Determine the [x, y] coordinate at the center of the cell enclosing the given text.  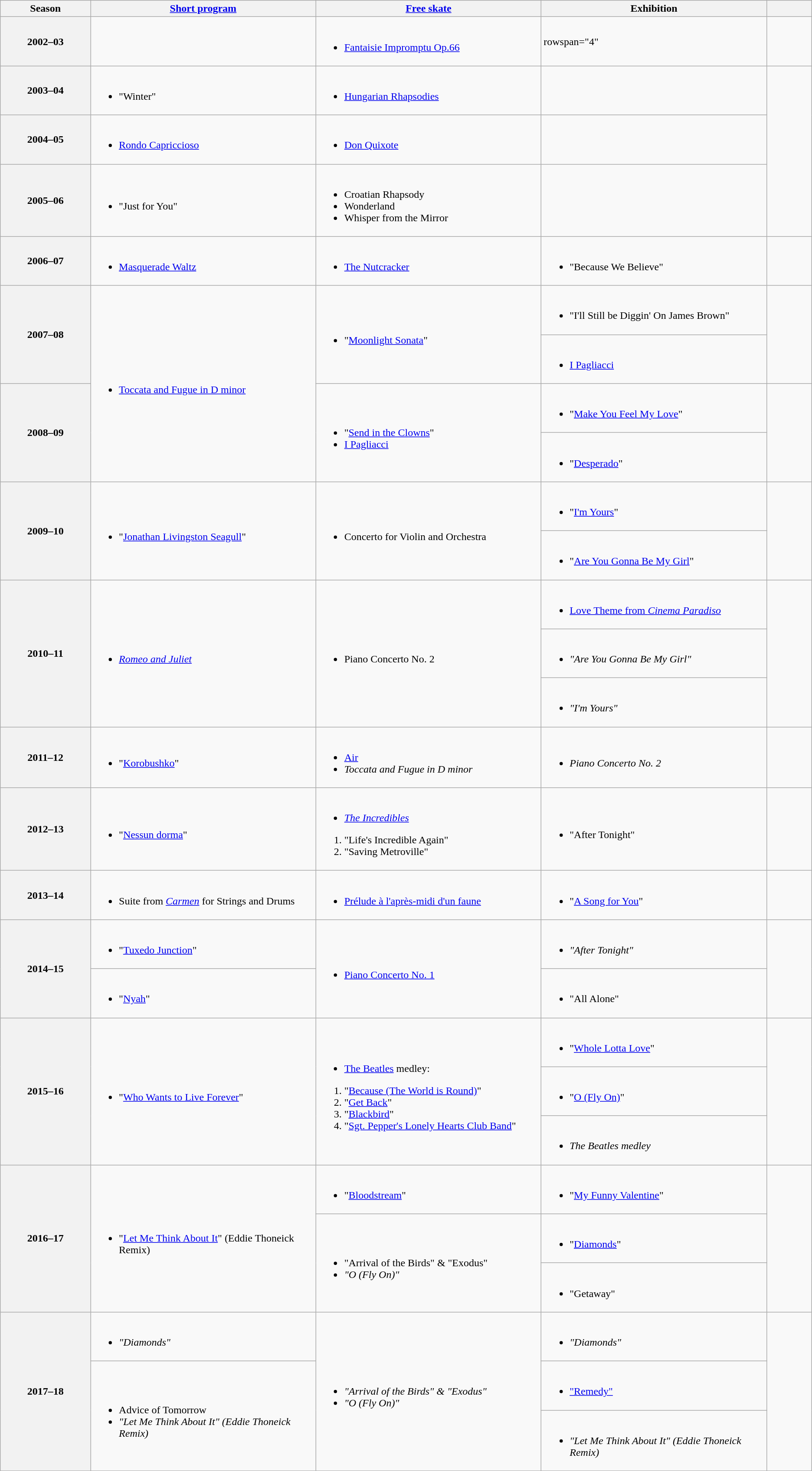
2009–10 [46, 531]
2016–17 [46, 1238]
"Jonathan Livingston Seagull" [203, 531]
2011–12 [46, 757]
Suite from Carmen for Strings and Drums [203, 895]
I Pagliacci [654, 359]
"Nyah" [203, 993]
The Beatles medley:"Because (The World is Round)""Get Back""Blackbird""Sgt. Pepper's Lonely Hearts Club Band" [429, 1091]
"Desperado" [654, 457]
The Nutcracker [429, 261]
2015–16 [46, 1091]
AirToccata and Fugue in D minor [429, 757]
"Moonlight Sonata" [429, 334]
"Winter" [203, 90]
"Because We Believe" [654, 261]
"O (Fly On)" [654, 1091]
"Remedy" [654, 1386]
2010–11 [46, 653]
2007–08 [46, 334]
"Make You Feel My Love" [654, 408]
2017–18 [46, 1391]
"My Funny Valentine" [654, 1189]
2006–07 [46, 261]
Fantaisie Impromptu Op.66 [429, 42]
Rondo Capriccioso [203, 140]
2003–04 [46, 90]
"A Song for You" [654, 895]
2002–03 [46, 42]
"Who Wants to Live Forever" [203, 1091]
"Korobushko" [203, 757]
Masquerade Waltz [203, 261]
Free skate [429, 9]
2014–15 [46, 969]
"Bloodstream" [429, 1189]
2012–13 [46, 829]
Hungarian Rhapsodies [429, 90]
"I'll Still be Diggin' On James Brown" [654, 310]
2005–06 [46, 200]
Toccata and Fugue in D minor [203, 383]
Prélude à l'après-midi d'un faune [429, 895]
Piano Concerto No. 1 [429, 969]
rowspan="4" [654, 42]
Don Quixote [429, 140]
Croatian RhapsodyWonderlandWhisper from the Mirror [429, 200]
"Just for You" [203, 200]
The Beatles medley [654, 1140]
"Whole Lotta Love" [654, 1042]
"Getaway" [654, 1288]
Love Theme from Cinema Paradiso [654, 604]
2013–14 [46, 895]
"Tuxedo Junction" [203, 944]
"Nessun dorma" [203, 829]
"Send in the Clowns"I Pagliacci [429, 432]
2004–05 [46, 140]
Concerto for Violin and Orchestra [429, 531]
"All Alone" [654, 993]
Romeo and Juliet [203, 653]
2008–09 [46, 432]
Short program [203, 9]
The Incredibles"Life's Incredible Again""Saving Metroville" [429, 829]
Season [46, 9]
Advice of Tomorrow"Let Me Think About It" (Eddie Thoneick Remix) [203, 1416]
Exhibition [654, 9]
